Extract the (X, Y) coordinate from the center of the cell holding the provided text.  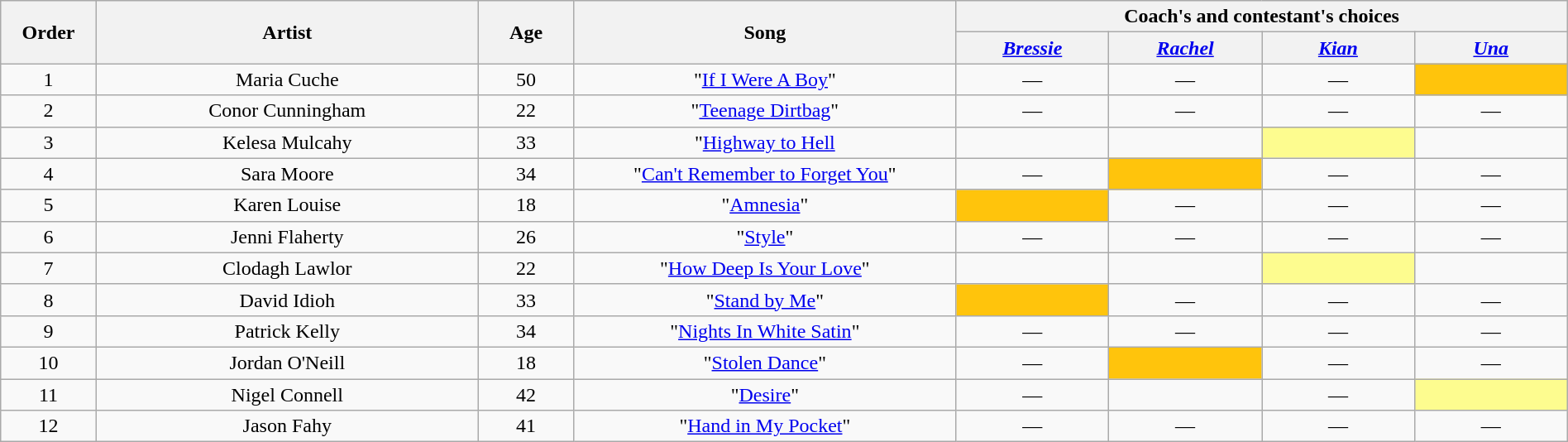
Jason Fahy (287, 426)
50 (526, 79)
Karen Louise (287, 205)
Bressie (1032, 48)
Patrick Kelly (287, 331)
Sara Moore (287, 174)
2 (49, 111)
Clodagh Lawlor (287, 268)
"Highway to Hell (765, 142)
"Style" (765, 237)
26 (526, 237)
42 (526, 395)
3 (49, 142)
"How Deep Is Your Love" (765, 268)
4 (49, 174)
Artist (287, 32)
"Amnesia" (765, 205)
Song (765, 32)
Kelesa Mulcahy (287, 142)
41 (526, 426)
Conor Cunningham (287, 111)
6 (49, 237)
David Idioh (287, 300)
Maria Cuche (287, 79)
1 (49, 79)
"If I Were A Boy" (765, 79)
"Nights In White Satin" (765, 331)
Rachel (1186, 48)
"Teenage Dirtbag" (765, 111)
12 (49, 426)
5 (49, 205)
"Stand by Me" (765, 300)
Coach's and contestant's choices (1262, 17)
Order (49, 32)
11 (49, 395)
"Hand in My Pocket" (765, 426)
"Desire" (765, 395)
Nigel Connell (287, 395)
7 (49, 268)
Kian (1338, 48)
10 (49, 363)
"Stolen Dance" (765, 363)
Una (1490, 48)
8 (49, 300)
9 (49, 331)
Jenni Flaherty (287, 237)
Jordan O'Neill (287, 363)
"Can't Remember to Forget You" (765, 174)
Age (526, 32)
